Return the (X, Y) coordinate for the center point of the cell that contains the specified text.  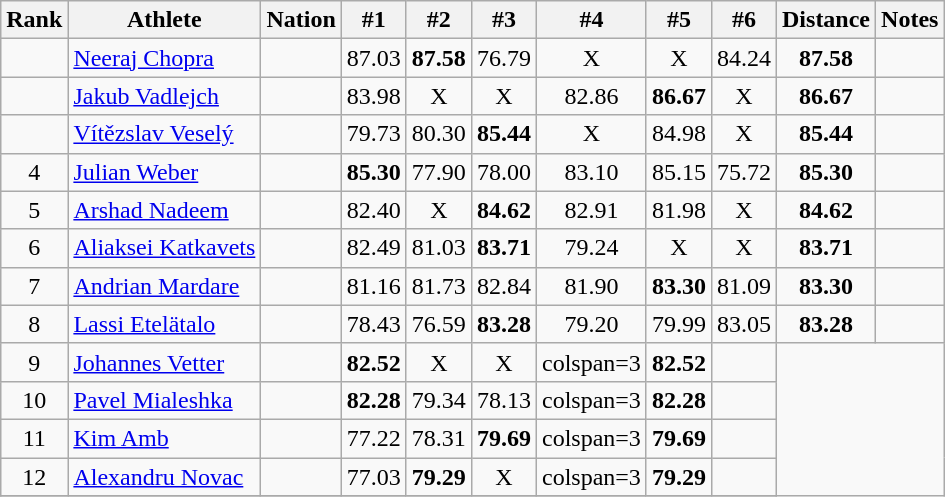
Arshad Nadeem (164, 210)
81.98 (678, 210)
Vítězslav Veselý (164, 134)
7 (34, 286)
Neeraj Chopra (164, 58)
77.90 (438, 172)
87.03 (374, 58)
9 (34, 362)
81.16 (374, 286)
8 (34, 324)
Distance (826, 20)
77.03 (374, 477)
78.00 (504, 172)
Andrian Mardare (164, 286)
4 (34, 172)
5 (34, 210)
Johannes Vetter (164, 362)
10 (34, 400)
84.24 (744, 58)
#1 (374, 20)
80.30 (438, 134)
#2 (438, 20)
78.31 (438, 438)
75.72 (744, 172)
78.13 (504, 400)
82.40 (374, 210)
Julian Weber (164, 172)
79.73 (374, 134)
77.22 (374, 438)
83.05 (744, 324)
Pavel Mialeshka (164, 400)
83.98 (374, 96)
Athlete (164, 20)
Lassi Etelätalo (164, 324)
Kim Amb (164, 438)
Alexandru Novac (164, 477)
81.73 (438, 286)
11 (34, 438)
78.43 (374, 324)
82.86 (591, 96)
6 (34, 248)
84.98 (678, 134)
76.79 (504, 58)
81.90 (591, 286)
76.59 (438, 324)
79.34 (438, 400)
81.09 (744, 286)
81.03 (438, 248)
#4 (591, 20)
82.49 (374, 248)
85.15 (678, 172)
#6 (744, 20)
#3 (504, 20)
83.10 (591, 172)
Aliaksei Katkavets (164, 248)
79.99 (678, 324)
Rank (34, 20)
82.91 (591, 210)
12 (34, 477)
Nation (301, 20)
Notes (910, 20)
79.24 (591, 248)
82.84 (504, 286)
#5 (678, 20)
Jakub Vadlejch (164, 96)
79.20 (591, 324)
